Scan for the cell matching the given text and deliver its [X, Y] coordinate at center. 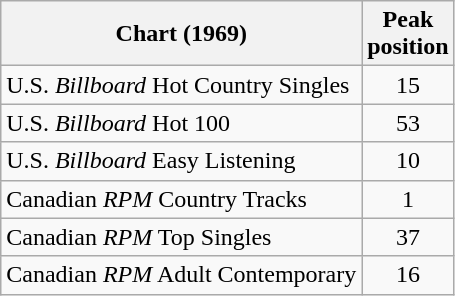
U.S. Billboard Hot Country Singles [182, 85]
Canadian RPM Adult Contemporary [182, 275]
U.S. Billboard Easy Listening [182, 161]
37 [408, 237]
Canadian RPM Country Tracks [182, 199]
1 [408, 199]
53 [408, 123]
Chart (1969) [182, 34]
15 [408, 85]
16 [408, 275]
Peakposition [408, 34]
U.S. Billboard Hot 100 [182, 123]
Canadian RPM Top Singles [182, 237]
10 [408, 161]
